Search for the cell housing the specified text and yield its [X, Y] center coordinate. 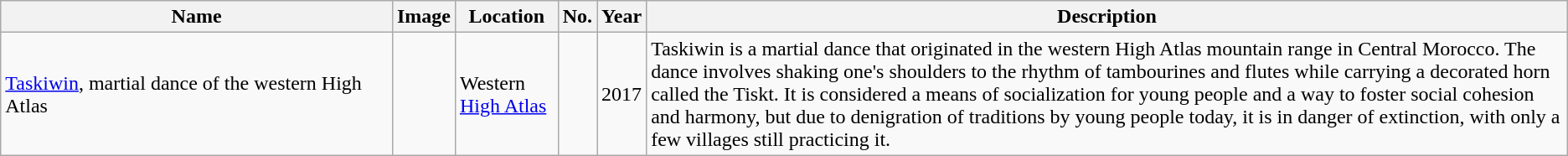
Name [197, 17]
2017 [622, 94]
Taskiwin, martial dance of the western High Atlas [197, 94]
No. [577, 17]
Western High Atlas [506, 94]
Description [1107, 17]
Image [424, 17]
Location [506, 17]
Year [622, 17]
